Scan for the cell matching the given text and deliver its [x, y] coordinate at center. 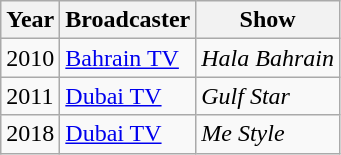
Hala Bahrain [268, 58]
Gulf Star [268, 96]
Me Style [268, 134]
Show [268, 20]
2011 [30, 96]
Year [30, 20]
2018 [30, 134]
2010 [30, 58]
Broadcaster [128, 20]
Bahrain TV [128, 58]
